Provide the (x, y) coordinate of the cell's center where the given text is located.  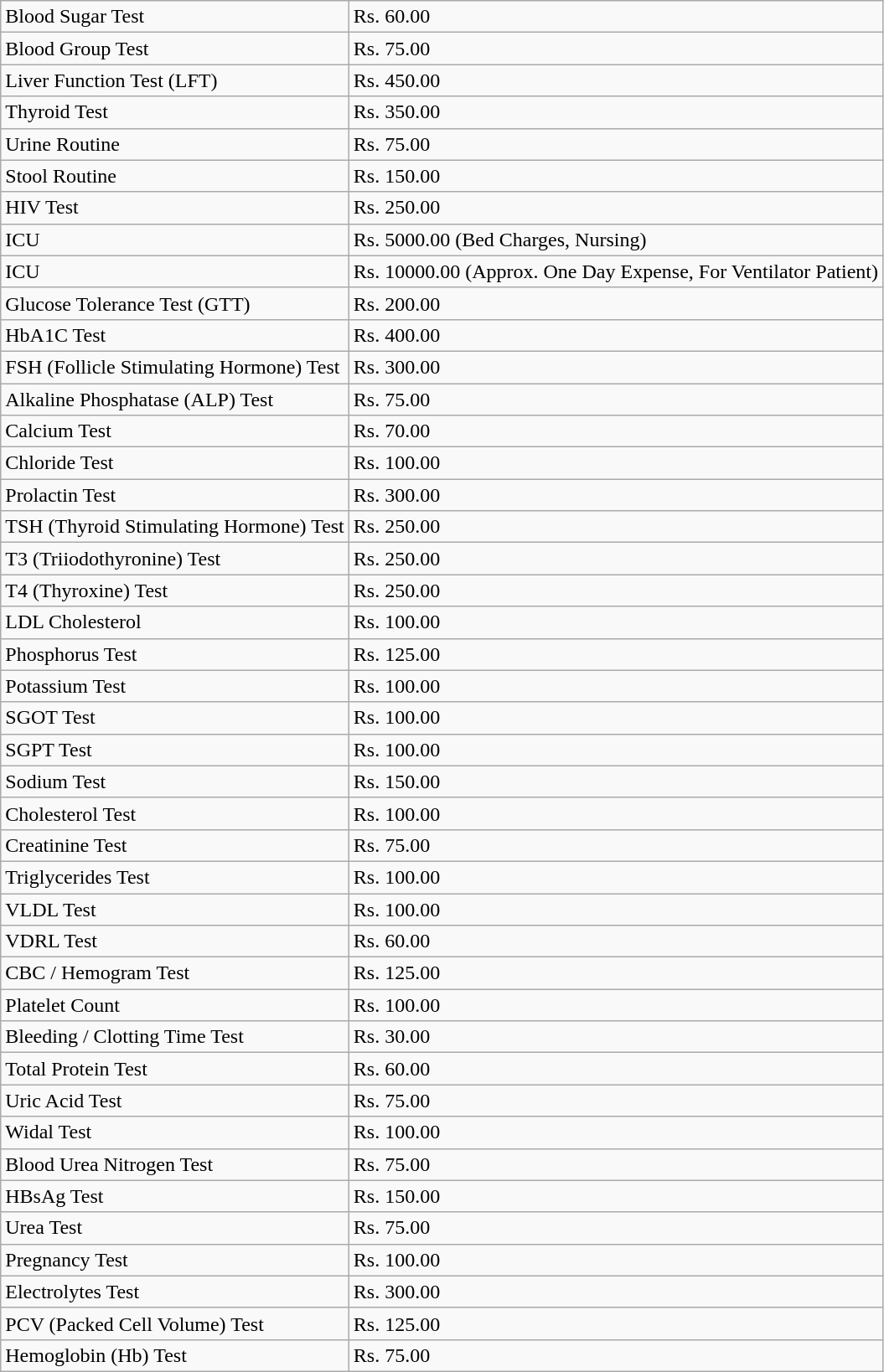
Stool Routine (175, 176)
Cholesterol Test (175, 813)
Urine Routine (175, 144)
Rs. 450.00 (615, 80)
Bleeding / Clotting Time Test (175, 1037)
Rs. 350.00 (615, 112)
Rs. 10000.00 (Approx. One Day Expense, For Ventilator Patient) (615, 271)
PCV (Packed Cell Volume) Test (175, 1323)
Blood Group Test (175, 49)
Uric Acid Test (175, 1101)
T3 (Triiodothyronine) Test (175, 559)
Rs. 400.00 (615, 335)
Blood Sugar Test (175, 17)
VDRL Test (175, 941)
Creatinine Test (175, 845)
Pregnancy Test (175, 1260)
Platelet Count (175, 1005)
Total Protein Test (175, 1069)
Liver Function Test (LFT) (175, 80)
Triglycerides Test (175, 877)
Phosphorus Test (175, 654)
LDL Cholesterol (175, 622)
Rs. 5000.00 (Bed Charges, Nursing) (615, 240)
HIV Test (175, 208)
HbA1C Test (175, 335)
SGOT Test (175, 718)
Potassium Test (175, 686)
Sodium Test (175, 781)
CBC / Hemogram Test (175, 973)
Thyroid Test (175, 112)
Rs. 70.00 (615, 431)
Electrolytes Test (175, 1292)
HBsAg Test (175, 1196)
Hemoglobin (Hb) Test (175, 1355)
SGPT Test (175, 750)
Blood Urea Nitrogen Test (175, 1164)
FSH (Follicle Stimulating Hormone) Test (175, 367)
Rs. 30.00 (615, 1037)
Glucose Tolerance Test (GTT) (175, 303)
VLDL Test (175, 909)
Urea Test (175, 1228)
Chloride Test (175, 463)
Alkaline Phosphatase (ALP) Test (175, 400)
Prolactin Test (175, 495)
Rs. 200.00 (615, 303)
Calcium Test (175, 431)
T4 (Thyroxine) Test (175, 591)
TSH (Thyroid Stimulating Hormone) Test (175, 527)
Widal Test (175, 1132)
